From the cell containing the given text, extract its center point as (x, y) coordinate. 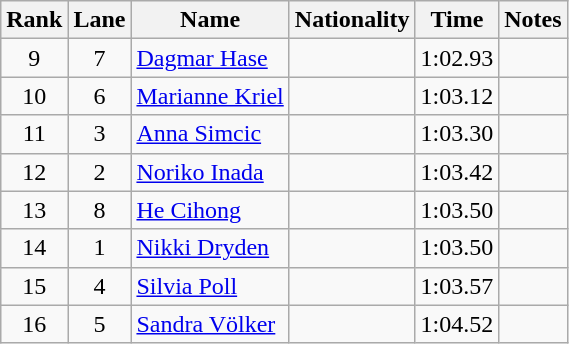
12 (34, 172)
Notes (533, 20)
Time (457, 20)
Anna Simcic (210, 134)
3 (100, 134)
1:03.42 (457, 172)
6 (100, 96)
He Cihong (210, 210)
15 (34, 286)
1 (100, 248)
7 (100, 58)
Noriko Inada (210, 172)
Lane (100, 20)
10 (34, 96)
Nationality (352, 20)
1:03.30 (457, 134)
Nikki Dryden (210, 248)
9 (34, 58)
16 (34, 324)
Dagmar Hase (210, 58)
2 (100, 172)
5 (100, 324)
1:03.12 (457, 96)
Rank (34, 20)
1:04.52 (457, 324)
Marianne Kriel (210, 96)
Silvia Poll (210, 286)
1:03.57 (457, 286)
Sandra Völker (210, 324)
4 (100, 286)
11 (34, 134)
8 (100, 210)
14 (34, 248)
13 (34, 210)
Name (210, 20)
1:02.93 (457, 58)
